Pinpoint the cell where the given text exists, returning its (X, Y) midpoint coordinate. 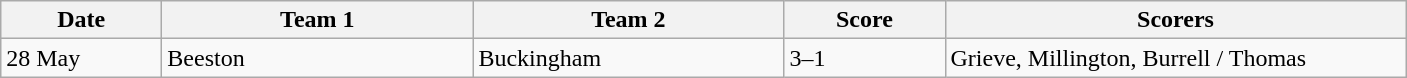
28 May (82, 58)
Scorers (1176, 20)
Date (82, 20)
Grieve, Millington, Burrell / Thomas (1176, 58)
Team 2 (628, 20)
Score (864, 20)
Team 1 (318, 20)
Buckingham (628, 58)
3–1 (864, 58)
Beeston (318, 58)
